Locate the cell with the specified text and output its [X, Y] center coordinate. 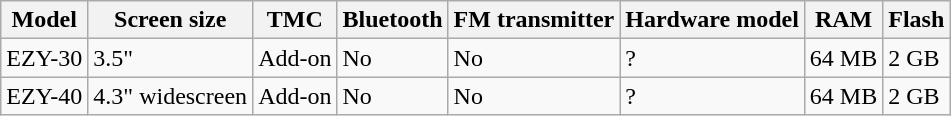
3.5" [170, 58]
Screen size [170, 20]
RAM [843, 20]
4.3" widescreen [170, 96]
Flash [916, 20]
Model [44, 20]
EZY-30 [44, 58]
Bluetooth [392, 20]
TMC [295, 20]
FM transmitter [534, 20]
Hardware model [712, 20]
EZY-40 [44, 96]
